From the cell containing the given text, extract its center point as [x, y] coordinate. 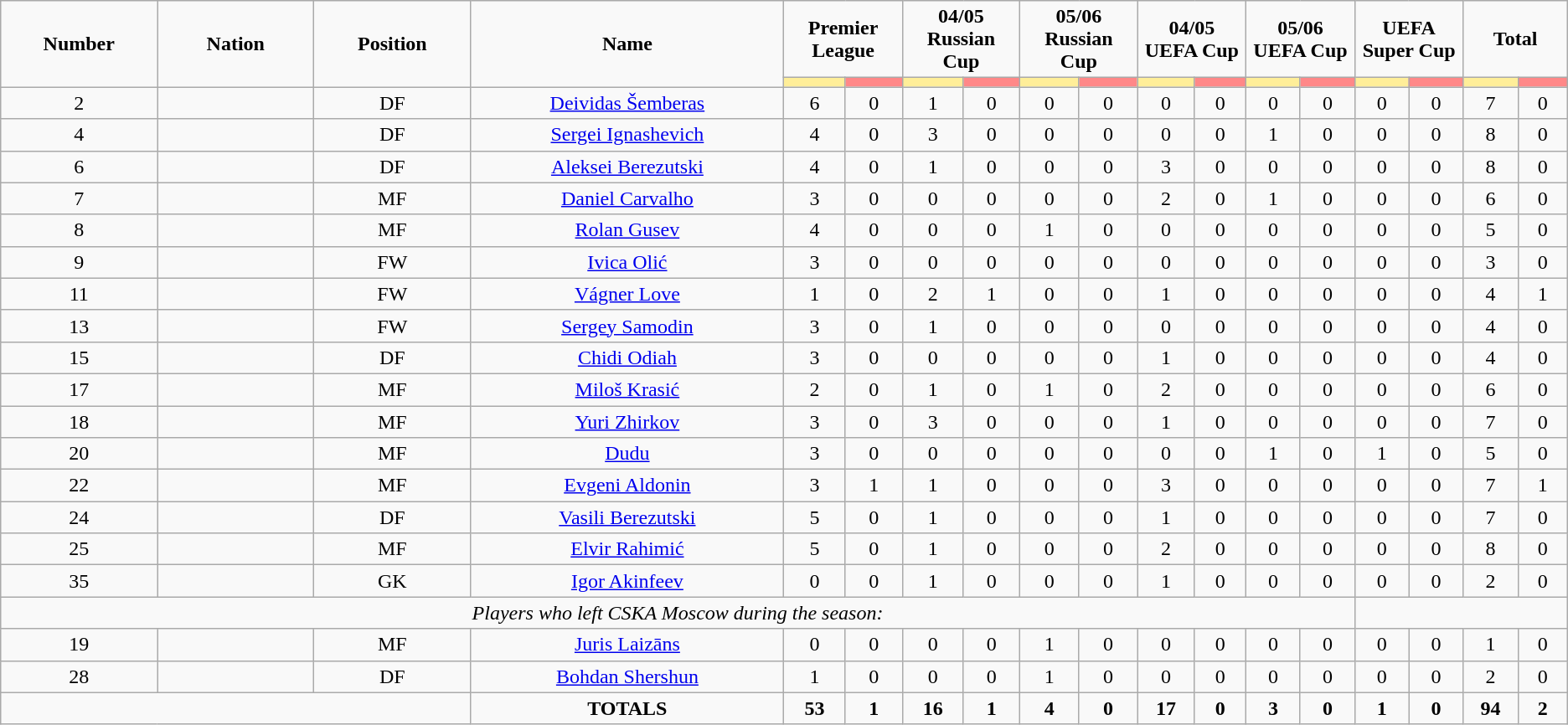
Evgeni Aldonin [627, 486]
28 [79, 676]
Igor Akinfeev [627, 581]
Vasili Berezutski [627, 517]
15 [79, 357]
Miloš Krasić [627, 389]
22 [79, 486]
9 [79, 262]
UEFA Super Cup [1409, 39]
Elvir Rahimić [627, 549]
Position [392, 44]
Deividas Šemberas [627, 103]
05/06 UEFA Cup [1301, 39]
Yuri Zhirkov [627, 421]
53 [814, 708]
Sergey Samodin [627, 326]
Total [1515, 39]
Juris Laizāns [627, 645]
13 [79, 326]
18 [79, 421]
GK [392, 581]
16 [933, 708]
Aleksei Berezutski [627, 167]
Daniel Carvalho [627, 198]
04/05 Russian Cup [961, 39]
25 [79, 549]
Bohdan Shershun [627, 676]
94 [1491, 708]
Dudu [627, 454]
Nation [236, 44]
Ivica Olić [627, 262]
24 [79, 517]
TOTALS [627, 708]
Premier League [843, 39]
20 [79, 454]
04/05 UEFA Cup [1192, 39]
Name [627, 44]
Rolan Gusev [627, 230]
Number [79, 44]
35 [79, 581]
Players who left CSKA Moscow during the season: [678, 613]
05/06 Russian Cup [1079, 39]
19 [79, 645]
Chidi Odiah [627, 357]
Vágner Love [627, 294]
11 [79, 294]
Sergei Ignashevich [627, 135]
